For the text-containing cell, return its midpoint in [X, Y] coordinate format. 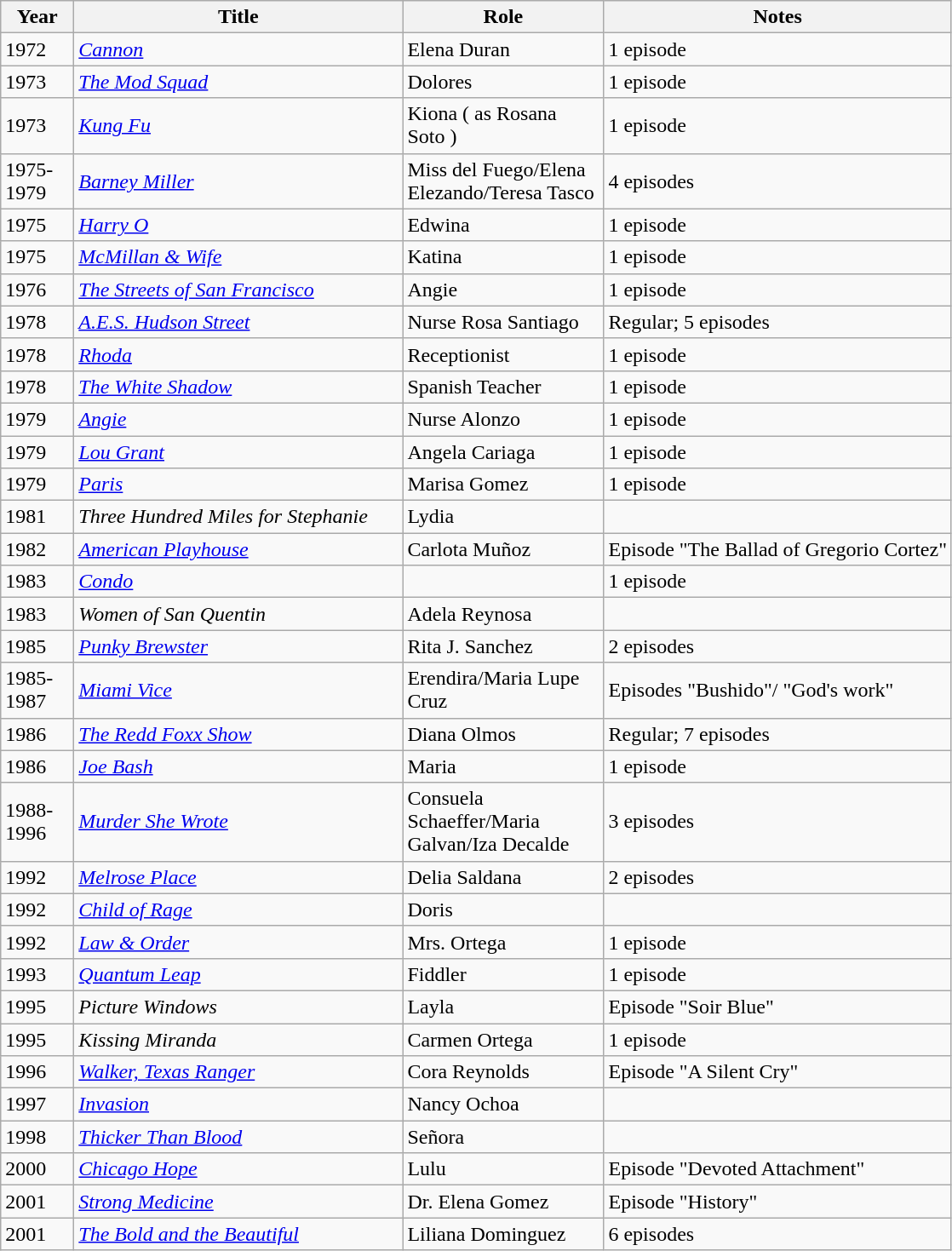
Law & Order [238, 942]
Maria [503, 766]
Carmen Ortega [503, 1040]
Spanish Teacher [503, 387]
Lulu [503, 1169]
Barney Miller [238, 181]
Episode "Soir Blue" [778, 1007]
Diana Olmos [503, 734]
Cannon [238, 49]
Nurse Alonzo [503, 419]
Walker, Texas Ranger [238, 1072]
Episodes "Bushido"/ "God's work" [778, 690]
Notes [778, 17]
Episode "The Ballad of Gregorio Cortez" [778, 549]
The Bold and the Beautiful [238, 1234]
American Playhouse [238, 549]
Kung Fu [238, 126]
Adela Reynosa [503, 614]
3 episodes [778, 822]
Three Hundred Miles for Stephanie [238, 517]
Cora Reynolds [503, 1072]
Melrose Place [238, 877]
Lou Grant [238, 452]
1976 [37, 290]
Rhoda [238, 354]
1997 [37, 1105]
Marisa Gomez [503, 485]
Lydia [503, 517]
Regular; 5 episodes [778, 322]
2000 [37, 1169]
Joe Bash [238, 766]
Dr. Elena Gomez [503, 1202]
Layla [503, 1007]
Picture Windows [238, 1007]
1985-1987 [37, 690]
1972 [37, 49]
Year [37, 17]
Edwina [503, 225]
Title [238, 17]
McMillan & Wife [238, 257]
1981 [37, 517]
Invasion [238, 1105]
Angela Cariaga [503, 452]
Episode "Devoted Attachment" [778, 1169]
4 episodes [778, 181]
Kissing Miranda [238, 1040]
Nurse Rosa Santiago [503, 322]
Punky Brewster [238, 646]
Mrs. Ortega [503, 942]
Regular; 7 episodes [778, 734]
Murder She Wrote [238, 822]
The Mod Squad [238, 82]
1993 [37, 974]
1988-1996 [37, 822]
1985 [37, 646]
1982 [37, 549]
Receptionist [503, 354]
Carlota Muñoz [503, 549]
Harry O [238, 225]
Katina [503, 257]
Señora [503, 1137]
Rita J. Sanchez [503, 646]
Episode "History" [778, 1202]
Kiona ( as Rosana Soto ) [503, 126]
Dolores [503, 82]
Women of San Quentin [238, 614]
Quantum Leap [238, 974]
The Redd Foxx Show [238, 734]
1996 [37, 1072]
Consuela Schaeffer/Maria Galvan/Iza Decalde [503, 822]
Nancy Ochoa [503, 1105]
6 episodes [778, 1234]
Chicago Hope [238, 1169]
Elena Duran [503, 49]
Thicker Than Blood [238, 1137]
Miss del Fuego/Elena Elezando/Teresa Tasco [503, 181]
Erendira/Maria Lupe Cruz [503, 690]
Liliana Dominguez [503, 1234]
The White Shadow [238, 387]
The Streets of San Francisco [238, 290]
Delia Saldana [503, 877]
Strong Medicine [238, 1202]
A.E.S. Hudson Street [238, 322]
1975-1979 [37, 181]
Condo [238, 582]
Child of Rage [238, 910]
Doris [503, 910]
Role [503, 17]
1998 [37, 1137]
Miami Vice [238, 690]
Fiddler [503, 974]
Episode "A Silent Cry" [778, 1072]
Paris [238, 485]
